Output the [x, y] coordinate of the center of the cell containing the given text.  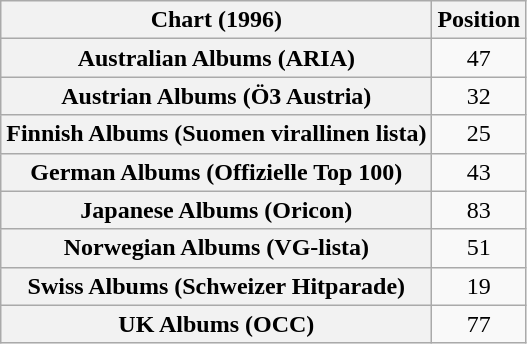
Japanese Albums (Oricon) [216, 210]
UK Albums (OCC) [216, 324]
Finnish Albums (Suomen virallinen lista) [216, 134]
Norwegian Albums (VG-lista) [216, 248]
19 [479, 286]
83 [479, 210]
German Albums (Offizielle Top 100) [216, 172]
51 [479, 248]
43 [479, 172]
Position [479, 20]
Austrian Albums (Ö3 Austria) [216, 96]
32 [479, 96]
47 [479, 58]
25 [479, 134]
Swiss Albums (Schweizer Hitparade) [216, 286]
Australian Albums (ARIA) [216, 58]
77 [479, 324]
Chart (1996) [216, 20]
